Capture the cell that displays the provided text and extract its [X, Y] central coordinate. 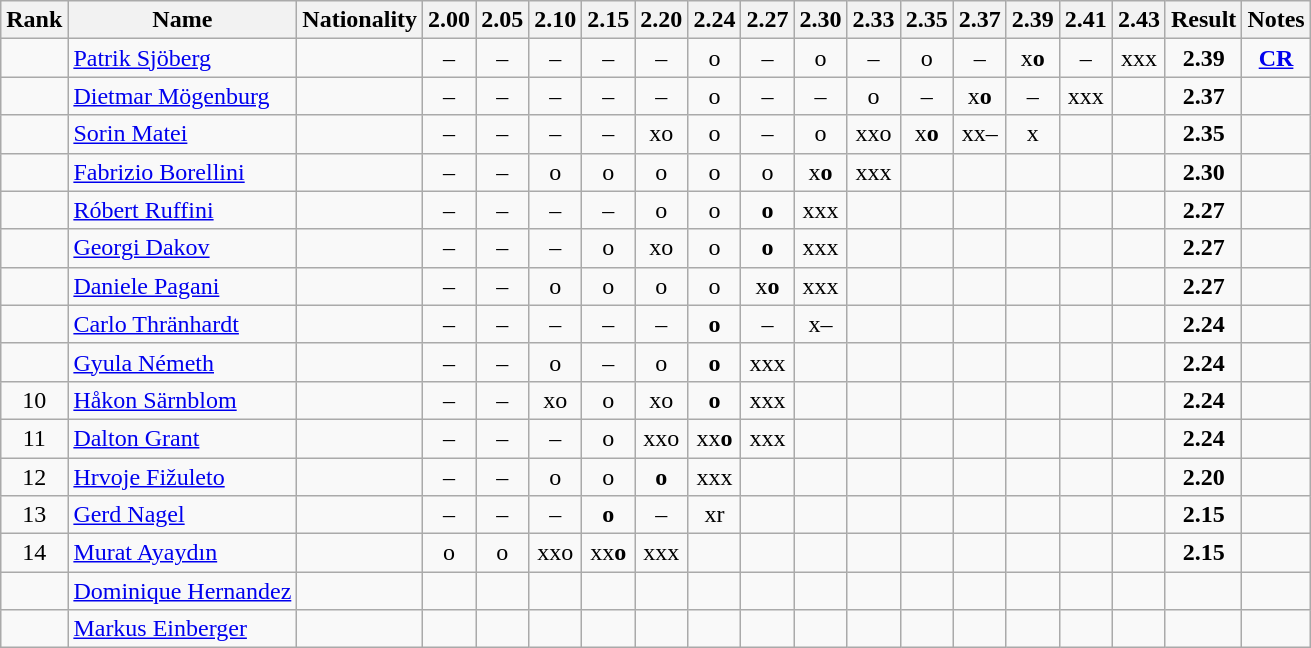
CR [1276, 58]
11 [34, 438]
Dalton Grant [182, 438]
Dominique Hernandez [182, 591]
2.10 [556, 20]
x [1032, 134]
Patrik Sjöberg [182, 58]
Hrvoje Fižuleto [182, 477]
Name [182, 20]
Håkon Särnblom [182, 400]
2.00 [450, 20]
14 [34, 553]
x– [820, 324]
Sorin Matei [182, 134]
2.05 [502, 20]
Gyula Németh [182, 362]
13 [34, 515]
Gerd Nagel [182, 515]
2.43 [1138, 20]
Markus Einberger [182, 629]
Róbert Ruffini [182, 210]
12 [34, 477]
Murat Ayaydın [182, 553]
Rank [34, 20]
xr [714, 515]
xx– [980, 134]
Carlo Thränhardt [182, 324]
Fabrizio Borellini [182, 172]
2.33 [874, 20]
Dietmar Mögenburg [182, 96]
Notes [1276, 20]
Georgi Dakov [182, 248]
Nationality [360, 20]
2.41 [1086, 20]
Daniele Pagani [182, 286]
10 [34, 400]
Result [1203, 20]
